Output the [x, y] coordinate of the center of the cell containing the given text.  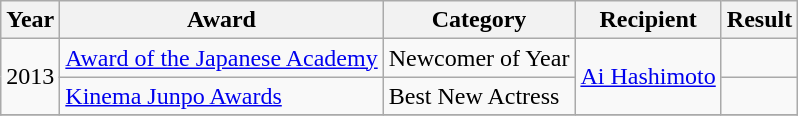
Best New Actress [479, 96]
Award [222, 20]
Ai Hashimoto [648, 77]
Award of the Japanese Academy [222, 58]
Newcomer of Year [479, 58]
Year [30, 20]
Category [479, 20]
Kinema Junpo Awards [222, 96]
Result [759, 20]
Recipient [648, 20]
2013 [30, 77]
